Output the (X, Y) coordinate of the center of the cell containing the given text.  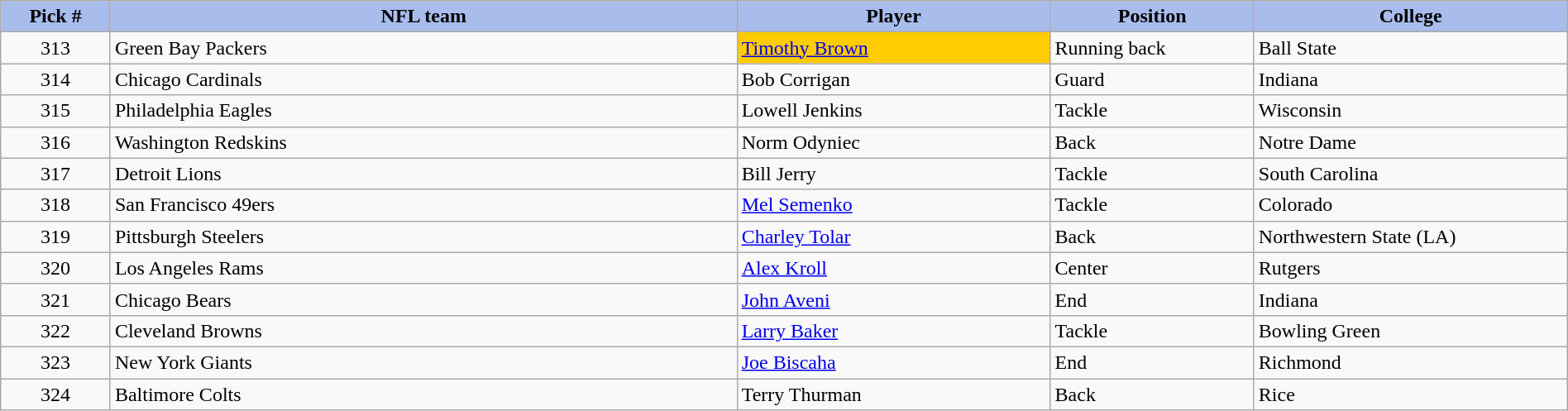
Rice (1411, 394)
317 (56, 174)
313 (56, 48)
321 (56, 299)
Wisconsin (1411, 111)
Philadelphia Eagles (423, 111)
Notre Dame (1411, 142)
Detroit Lions (423, 174)
320 (56, 268)
Bowling Green (1411, 331)
314 (56, 79)
Colorado (1411, 205)
324 (56, 394)
Joe Biscaha (893, 362)
322 (56, 331)
Baltimore Colts (423, 394)
South Carolina (1411, 174)
Chicago Cardinals (423, 79)
Washington Redskins (423, 142)
Richmond (1411, 362)
Guard (1152, 79)
Bill Jerry (893, 174)
Charley Tolar (893, 237)
Center (1152, 268)
Position (1152, 17)
Pittsburgh Steelers (423, 237)
Northwestern State (LA) (1411, 237)
Rutgers (1411, 268)
Timothy Brown (893, 48)
San Francisco 49ers (423, 205)
New York Giants (423, 362)
323 (56, 362)
Green Bay Packers (423, 48)
Los Angeles Rams (423, 268)
Terry Thurman (893, 394)
Pick # (56, 17)
Lowell Jenkins (893, 111)
John Aveni (893, 299)
Mel Semenko (893, 205)
Player (893, 17)
Running back (1152, 48)
NFL team (423, 17)
Larry Baker (893, 331)
319 (56, 237)
315 (56, 111)
Cleveland Browns (423, 331)
College (1411, 17)
316 (56, 142)
Bob Corrigan (893, 79)
Norm Odyniec (893, 142)
318 (56, 205)
Chicago Bears (423, 299)
Alex Kroll (893, 268)
Ball State (1411, 48)
